Find where the given text appears and provide that cell's center as [X, Y] coordinate. 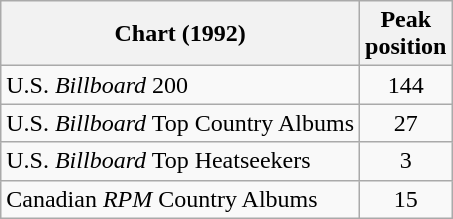
Chart (1992) [180, 34]
Canadian RPM Country Albums [180, 199]
U.S. Billboard 200 [180, 85]
U.S. Billboard Top Heatseekers [180, 161]
15 [406, 199]
Peakposition [406, 34]
27 [406, 123]
U.S. Billboard Top Country Albums [180, 123]
3 [406, 161]
144 [406, 85]
